Pinpoint the cell where the given text exists, returning its [x, y] midpoint coordinate. 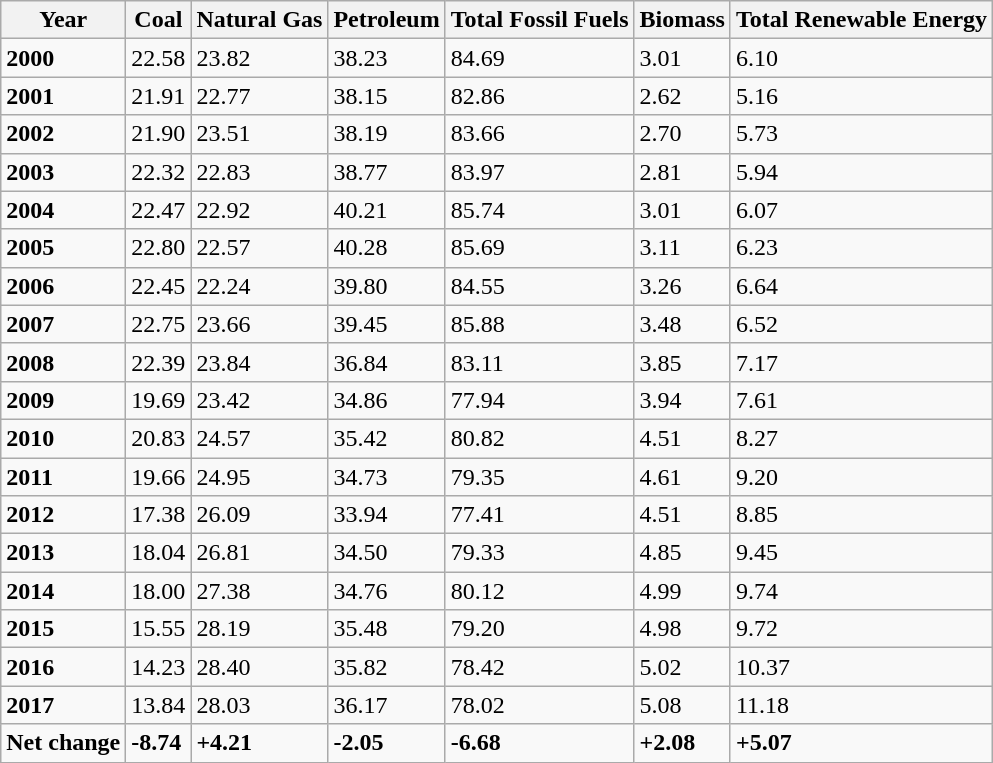
2002 [64, 134]
2.62 [682, 96]
26.81 [260, 553]
Coal [158, 20]
82.86 [540, 96]
2004 [64, 210]
6.23 [861, 248]
23.82 [260, 58]
Net change [64, 743]
7.61 [861, 400]
3.48 [682, 324]
4.99 [682, 591]
77.41 [540, 515]
22.45 [158, 286]
85.88 [540, 324]
79.20 [540, 629]
39.80 [386, 286]
28.03 [260, 705]
24.95 [260, 477]
2003 [64, 172]
2012 [64, 515]
2008 [64, 362]
19.66 [158, 477]
78.02 [540, 705]
22.80 [158, 248]
Year [64, 20]
80.82 [540, 438]
22.75 [158, 324]
6.07 [861, 210]
2013 [64, 553]
83.66 [540, 134]
2010 [64, 438]
77.94 [540, 400]
-6.68 [540, 743]
34.76 [386, 591]
2009 [64, 400]
34.50 [386, 553]
6.64 [861, 286]
9.74 [861, 591]
2017 [64, 705]
2001 [64, 96]
21.91 [158, 96]
2006 [64, 286]
2000 [64, 58]
6.10 [861, 58]
39.45 [386, 324]
2.81 [682, 172]
5.08 [682, 705]
5.16 [861, 96]
35.82 [386, 667]
11.18 [861, 705]
2007 [64, 324]
15.55 [158, 629]
3.26 [682, 286]
2016 [64, 667]
26.09 [260, 515]
23.84 [260, 362]
27.38 [260, 591]
3.85 [682, 362]
85.74 [540, 210]
38.23 [386, 58]
22.39 [158, 362]
2015 [64, 629]
14.23 [158, 667]
+4.21 [260, 743]
38.19 [386, 134]
20.83 [158, 438]
38.77 [386, 172]
78.42 [540, 667]
22.58 [158, 58]
28.40 [260, 667]
34.86 [386, 400]
35.48 [386, 629]
3.94 [682, 400]
2005 [64, 248]
23.66 [260, 324]
22.57 [260, 248]
22.77 [260, 96]
33.94 [386, 515]
23.51 [260, 134]
84.55 [540, 286]
+2.08 [682, 743]
38.15 [386, 96]
2011 [64, 477]
22.47 [158, 210]
2.70 [682, 134]
-2.05 [386, 743]
22.83 [260, 172]
22.32 [158, 172]
10.37 [861, 667]
79.33 [540, 553]
2014 [64, 591]
3.11 [682, 248]
7.17 [861, 362]
4.85 [682, 553]
19.69 [158, 400]
40.28 [386, 248]
84.69 [540, 58]
22.24 [260, 286]
80.12 [540, 591]
23.42 [260, 400]
+5.07 [861, 743]
21.90 [158, 134]
9.20 [861, 477]
13.84 [158, 705]
40.21 [386, 210]
4.61 [682, 477]
Total Fossil Fuels [540, 20]
17.38 [158, 515]
9.45 [861, 553]
35.42 [386, 438]
83.11 [540, 362]
8.85 [861, 515]
5.94 [861, 172]
Total Renewable Energy [861, 20]
28.19 [260, 629]
36.17 [386, 705]
83.97 [540, 172]
79.35 [540, 477]
Natural Gas [260, 20]
5.02 [682, 667]
18.04 [158, 553]
22.92 [260, 210]
36.84 [386, 362]
Petroleum [386, 20]
8.27 [861, 438]
6.52 [861, 324]
Biomass [682, 20]
4.98 [682, 629]
24.57 [260, 438]
-8.74 [158, 743]
34.73 [386, 477]
85.69 [540, 248]
5.73 [861, 134]
18.00 [158, 591]
9.72 [861, 629]
